Return (X, Y) of the center of cell containing provided text 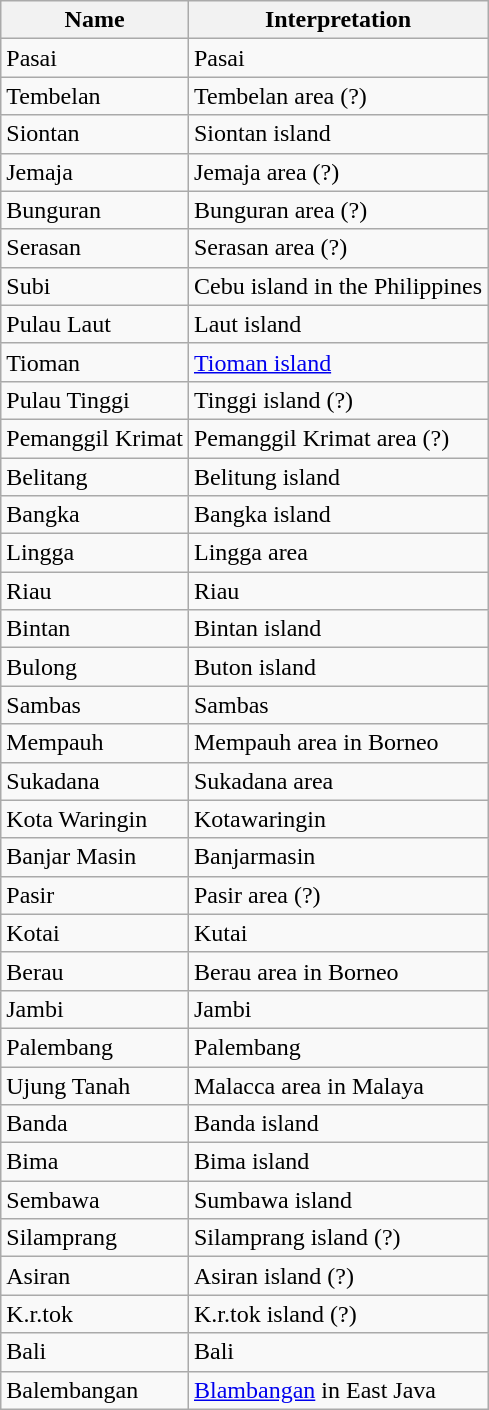
Silamprang island (?) (338, 1238)
Ujung Tanah (95, 1085)
Asiran island (?) (338, 1276)
Malacca area in Malaya (338, 1085)
Pemanggil Krimat (95, 438)
Banjarmasin (338, 857)
Mempauh area in Borneo (338, 743)
K.r.tok (95, 1314)
K.r.tok island (?) (338, 1314)
Silamprang (95, 1238)
Balembangan (95, 1390)
Sukadana (95, 781)
Bulong (95, 667)
Kutai (338, 933)
Pasir (95, 895)
Buton island (338, 667)
Siontan (95, 134)
Tioman island (338, 362)
Kota Waringin (95, 819)
Jemaja area (?) (338, 172)
Lingga (95, 553)
Belitung island (338, 477)
Bima island (338, 1162)
Pulau Laut (95, 324)
Pulau Tinggi (95, 400)
Pasir area (?) (338, 895)
Sembawa (95, 1200)
Bintan (95, 629)
Sumbawa island (338, 1200)
Bangka island (338, 515)
Bangka (95, 515)
Lingga area (338, 553)
Bunguran area (?) (338, 210)
Blambangan in East Java (338, 1390)
Jemaja (95, 172)
Tinggi island (?) (338, 400)
Bima (95, 1162)
Bunguran (95, 210)
Tembelan (95, 96)
Subi (95, 286)
Sukadana area (338, 781)
Interpretation (338, 20)
Tioman (95, 362)
Berau area in Borneo (338, 971)
Berau (95, 971)
Bintan island (338, 629)
Asiran (95, 1276)
Siontan island (338, 134)
Banda (95, 1124)
Kotawaringin (338, 819)
Name (95, 20)
Banjar Masin (95, 857)
Serasan area (?) (338, 248)
Serasan (95, 248)
Cebu island in the Philippines (338, 286)
Tembelan area (?) (338, 96)
Banda island (338, 1124)
Pemanggil Krimat area (?) (338, 438)
Laut island (338, 324)
Kotai (95, 933)
Belitang (95, 477)
Mempauh (95, 743)
